Detect which cell encompasses the target text, then output its (X, Y) center coordinate. 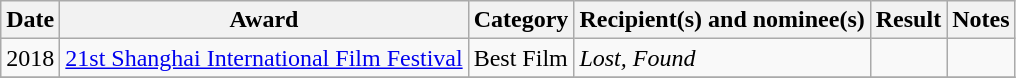
Lost, Found (722, 58)
Category (521, 20)
Award (264, 20)
Result (908, 20)
Notes (981, 20)
21st Shanghai International Film Festival (264, 58)
2018 (30, 58)
Best Film (521, 58)
Date (30, 20)
Recipient(s) and nominee(s) (722, 20)
